Pinpoint the cell where the given text exists, returning its (x, y) midpoint coordinate. 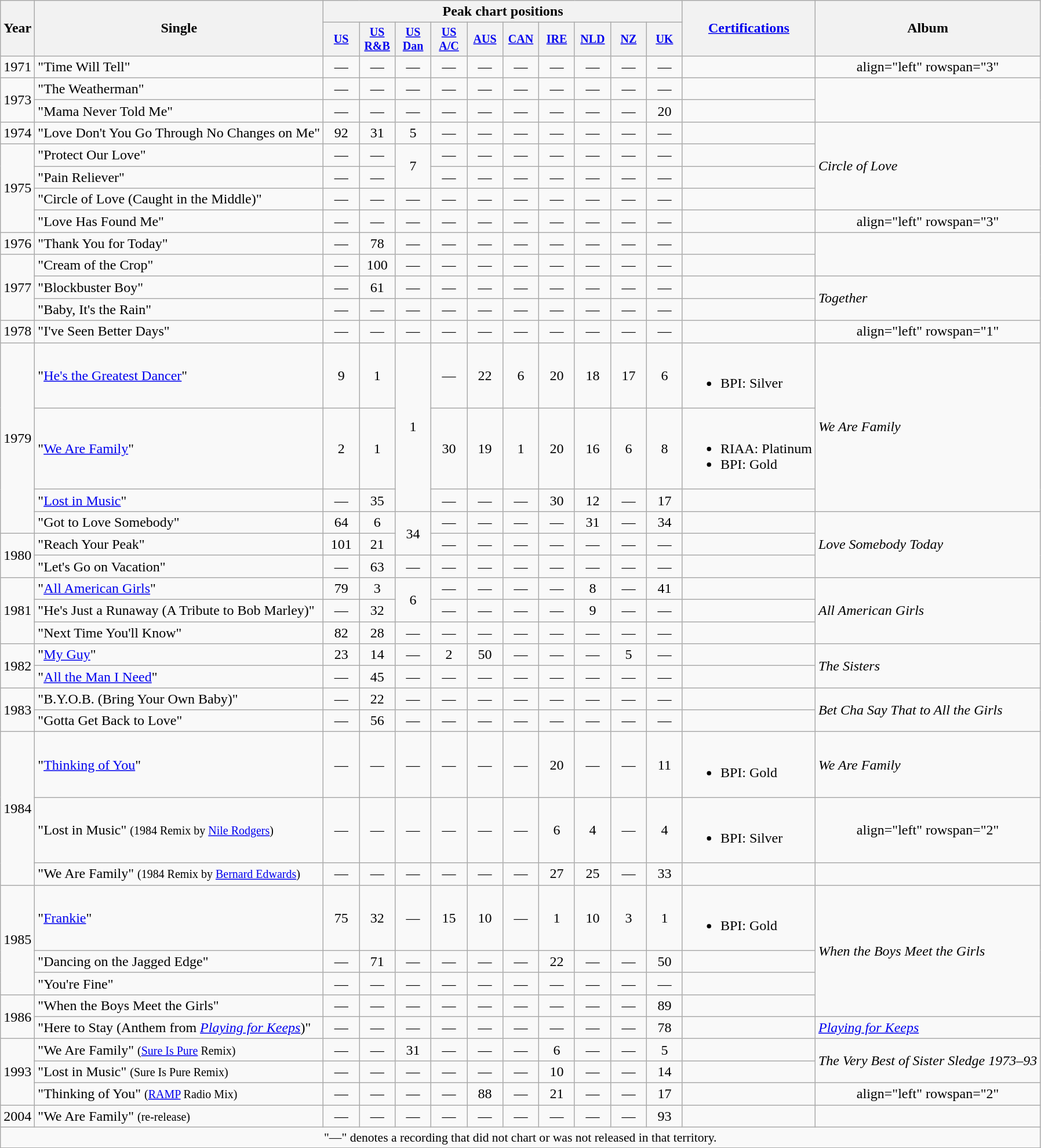
1981 (17, 610)
IRE (556, 39)
"Lost in Music" (1984 Remix by Nile Rodgers) (179, 830)
"B.Y.O.B. (Bring Your Own Baby)" (179, 699)
"Protect Our Love" (179, 155)
All American Girls (927, 610)
"The Weatherman" (179, 89)
"My Guy" (179, 655)
7 (413, 166)
1975 (17, 188)
27 (556, 874)
100 (377, 265)
NLD (592, 39)
Love Somebody Today (927, 544)
28 (377, 633)
"Thank You for Today" (179, 243)
Bet Cha Say That to All the Girls (927, 710)
Playing for Keeps (927, 1027)
"You're Fine" (179, 983)
15 (449, 918)
"He's Just a Runaway (A Tribute to Bob Marley)" (179, 611)
"Time Will Tell" (179, 67)
"Lost in Music" (179, 500)
56 (377, 721)
NZ (628, 39)
"Gotta Get Back to Love" (179, 721)
Peak chart positions (503, 12)
1971 (17, 67)
63 (377, 566)
11 (664, 765)
"We Are Family" (re-release) (179, 1116)
"Reach Your Peak" (179, 544)
"Love Don't You Go Through No Changes on Me" (179, 133)
"When the Boys Meet the Girls" (179, 1005)
"Next Time You'll Know" (179, 633)
64 (341, 522)
41 (664, 588)
1993 (17, 1072)
89 (664, 1005)
"Lost in Music" (Sure Is Pure Remix) (179, 1072)
Together (927, 298)
1983 (17, 710)
Certifications (749, 28)
79 (341, 588)
"Here to Stay (Anthem from Playing for Keeps)" (179, 1027)
align="left" rowspan="1" (927, 331)
"Blockbuster Boy" (179, 287)
45 (377, 677)
"Got to Love Somebody" (179, 522)
"We Are Family" (1984 Remix by Bernard Edwards) (179, 874)
"Circle of Love (Caught in the Middle)" (179, 199)
Circle of Love (927, 166)
88 (485, 1094)
CAN (521, 39)
1985 (17, 940)
1974 (17, 133)
1978 (17, 331)
USDan (413, 39)
1982 (17, 666)
"All American Girls" (179, 588)
Single (179, 28)
1977 (17, 287)
16 (592, 449)
92 (341, 133)
"Frankie" (179, 918)
Year (17, 28)
"Let's Go on Vacation" (179, 566)
"We Are Family" (Sure Is Pure Remix) (179, 1049)
23 (341, 655)
USR&B (377, 39)
1976 (17, 243)
UK (664, 39)
1973 (17, 100)
1979 (17, 438)
Album (927, 28)
The Very Best of Sister Sledge 1973–93 (927, 1060)
RIAA: PlatinumBPI: Gold (749, 449)
1986 (17, 1016)
75 (341, 918)
"—" denotes a recording that did not chart or was not released in that territory. (520, 1138)
"Love Has Found Me" (179, 221)
12 (592, 500)
"He's the Greatest Dancer" (179, 376)
93 (664, 1116)
35 (377, 500)
82 (341, 633)
33 (664, 874)
US (341, 39)
"Dancing on the Jagged Edge" (179, 961)
USA/C (449, 39)
101 (341, 544)
25 (592, 874)
71 (377, 961)
"We Are Family" (179, 449)
"Cream of the Crop" (179, 265)
When the Boys Meet the Girls (927, 950)
19 (485, 449)
1984 (17, 808)
1980 (17, 555)
"Baby, It's the Rain" (179, 309)
AUS (485, 39)
2004 (17, 1116)
"Pain Reliever" (179, 177)
"All the Man I Need" (179, 677)
"I've Seen Better Days" (179, 331)
"Thinking of You" (179, 765)
"Mama Never Told Me" (179, 111)
"Thinking of You" (RAMP Radio Mix) (179, 1094)
The Sisters (927, 666)
18 (592, 376)
61 (377, 287)
